Capture the cell that displays the provided text and extract its (x, y) central coordinate. 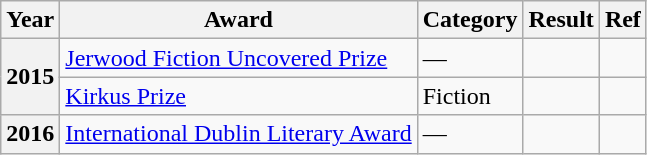
Ref (622, 20)
Award (238, 20)
Year (30, 20)
2015 (30, 77)
Category (470, 20)
Result (561, 20)
Kirkus Prize (238, 96)
2016 (30, 134)
International Dublin Literary Award (238, 134)
Fiction (470, 96)
Jerwood Fiction Uncovered Prize (238, 58)
